Detect which cell encompasses the target text, then output its [x, y] center coordinate. 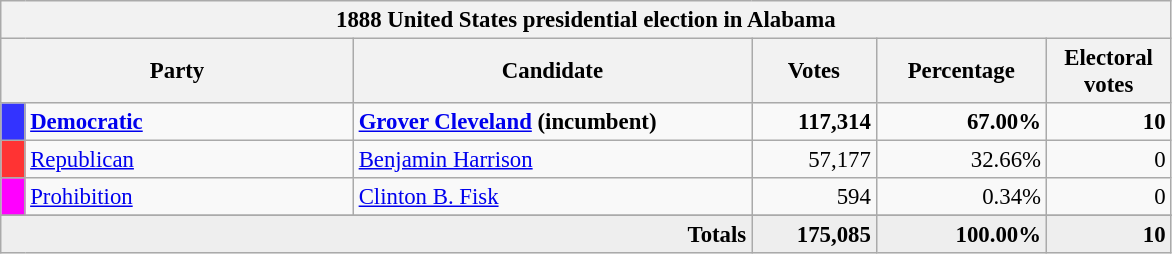
100.00% [961, 235]
Grover Cleveland (incumbent) [552, 122]
Votes [814, 72]
Clinton B. Fisk [552, 197]
Party [178, 72]
Prohibition [189, 197]
Totals [376, 235]
32.66% [961, 160]
67.00% [961, 122]
1888 United States presidential election in Alabama [586, 20]
175,085 [814, 235]
Democratic [189, 122]
Percentage [961, 72]
Electoral votes [1108, 72]
0.34% [961, 197]
594 [814, 197]
57,177 [814, 160]
Benjamin Harrison [552, 160]
117,314 [814, 122]
Candidate [552, 72]
Republican [189, 160]
